Determine the [X, Y] coordinate at the center of the cell enclosing the given text.  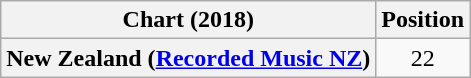
Position [423, 20]
New Zealand (Recorded Music NZ) [188, 58]
22 [423, 58]
Chart (2018) [188, 20]
